Capture the cell that displays the provided text and extract its [X, Y] central coordinate. 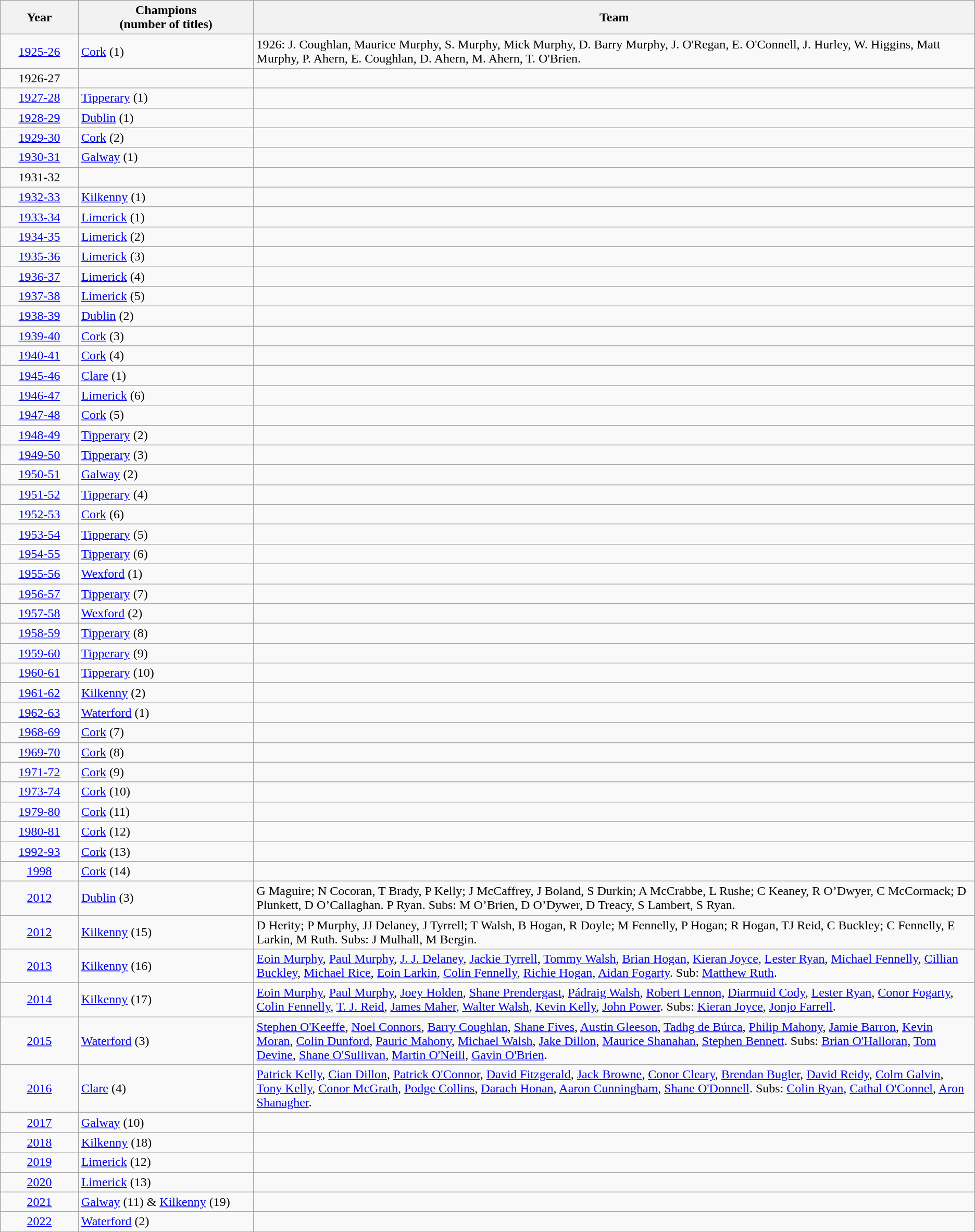
1952-53 [40, 514]
1937-38 [40, 296]
Kilkenny (18) [166, 1142]
Cork (9) [166, 772]
Tipperary (1) [166, 98]
Kilkenny (1) [166, 197]
1954-55 [40, 554]
Cork (1) [166, 51]
Galway (10) [166, 1123]
Champions (number of titles) [166, 18]
2014 [40, 1000]
Waterford (2) [166, 1222]
1955-56 [40, 574]
1938-39 [40, 316]
2016 [40, 1089]
1980-81 [40, 831]
1925-26 [40, 51]
Cork (2) [166, 138]
Limerick (1) [166, 217]
Galway (1) [166, 157]
Wexford (2) [166, 614]
Cork (13) [166, 851]
1961-62 [40, 693]
Cork (5) [166, 415]
Dublin (2) [166, 316]
Limerick (2) [166, 237]
Cork (12) [166, 831]
Waterford (3) [166, 1041]
Clare (4) [166, 1089]
Tipperary (6) [166, 554]
Kilkenny (15) [166, 931]
1968-69 [40, 732]
1934-35 [40, 237]
1956-57 [40, 593]
Tipperary (9) [166, 653]
1973-74 [40, 792]
1936-37 [40, 277]
Kilkenny (17) [166, 1000]
Tipperary (2) [166, 435]
1951-52 [40, 494]
Limerick (12) [166, 1162]
1926-27 [40, 78]
Kilkenny (16) [166, 966]
1958-59 [40, 633]
2017 [40, 1123]
2018 [40, 1142]
Cork (8) [166, 752]
2019 [40, 1162]
2021 [40, 1202]
Year [40, 18]
Waterford (1) [166, 713]
1931-32 [40, 177]
1933-34 [40, 217]
1946-47 [40, 395]
1932-33 [40, 197]
Tipperary (3) [166, 455]
1962-63 [40, 713]
Cork (7) [166, 732]
Limerick (3) [166, 256]
Galway (2) [166, 475]
Team [614, 18]
1949-50 [40, 455]
1928-29 [40, 118]
Cork (10) [166, 792]
1998 [40, 871]
1929-30 [40, 138]
Kilkenny (2) [166, 693]
1957-58 [40, 614]
Cork (3) [166, 336]
1992-93 [40, 851]
1959-60 [40, 653]
Dublin (3) [166, 898]
1971-72 [40, 772]
Limerick (13) [166, 1182]
1930-31 [40, 157]
Tipperary (4) [166, 494]
2015 [40, 1041]
Cork (14) [166, 871]
Dublin (1) [166, 118]
Clare (1) [166, 376]
1960-61 [40, 673]
1950-51 [40, 475]
Wexford (1) [166, 574]
1940-41 [40, 356]
1947-48 [40, 415]
1935-36 [40, 256]
2020 [40, 1182]
1979-80 [40, 812]
1953-54 [40, 534]
Limerick (4) [166, 277]
Tipperary (7) [166, 593]
2013 [40, 966]
1939-40 [40, 336]
Limerick (5) [166, 296]
1948-49 [40, 435]
1927-28 [40, 98]
Tipperary (8) [166, 633]
2022 [40, 1222]
Tipperary (10) [166, 673]
Galway (11) & Kilkenny (19) [166, 1202]
Limerick (6) [166, 395]
1945-46 [40, 376]
Cork (11) [166, 812]
Cork (6) [166, 514]
Tipperary (5) [166, 534]
1969-70 [40, 752]
Cork (4) [166, 356]
